Pinpoint the cell where the given text exists, returning its [x, y] midpoint coordinate. 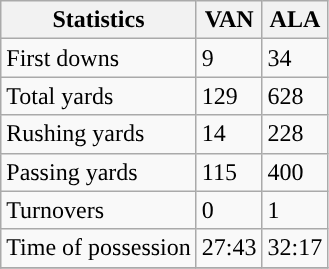
32:17 [295, 248]
14 [229, 134]
1 [295, 210]
400 [295, 172]
228 [295, 134]
Rushing yards [99, 134]
0 [229, 210]
115 [229, 172]
27:43 [229, 248]
Passing yards [99, 172]
9 [229, 58]
34 [295, 58]
129 [229, 96]
VAN [229, 20]
Total yards [99, 96]
Turnovers [99, 210]
628 [295, 96]
ALA [295, 20]
First downs [99, 58]
Statistics [99, 20]
Time of possession [99, 248]
